Determine the (X, Y) coordinate at the center of the cell enclosing the given text.  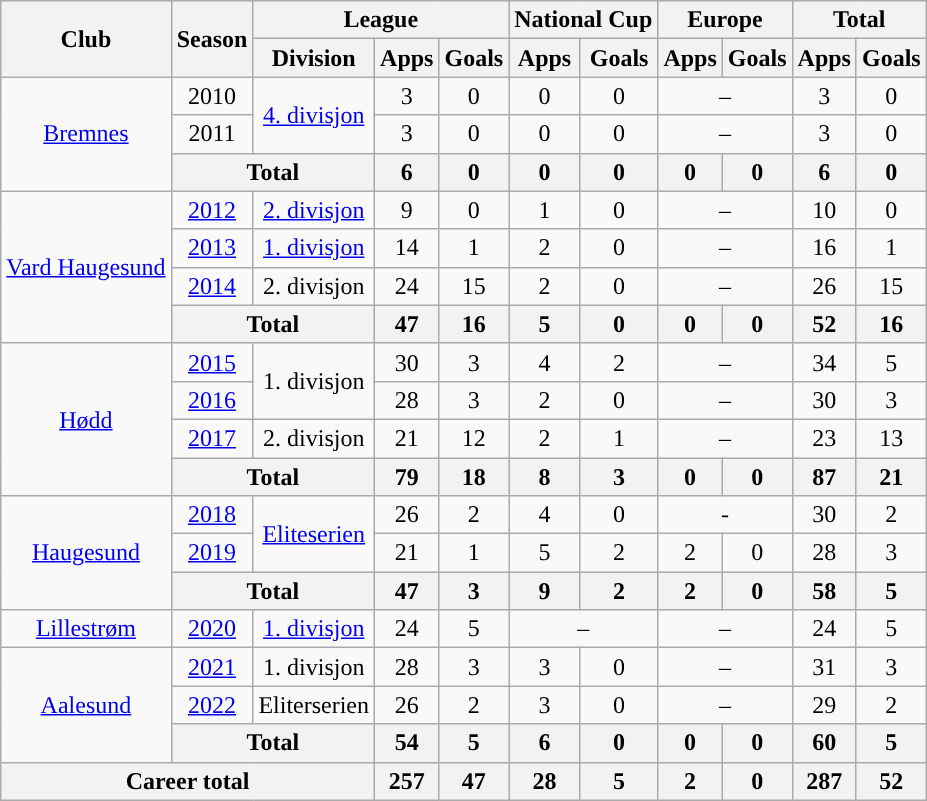
18 (474, 477)
287 (824, 781)
54 (407, 743)
2015 (212, 362)
2017 (212, 438)
2014 (212, 286)
Season (212, 39)
Europe (725, 20)
2021 (212, 667)
31 (824, 667)
Lillestrøm (86, 629)
2013 (212, 248)
Eliteserien (314, 534)
14 (407, 248)
2020 (212, 629)
2022 (212, 705)
23 (824, 438)
29 (824, 705)
Aalesund (86, 705)
8 (545, 477)
257 (407, 781)
58 (824, 591)
12 (474, 438)
League (381, 20)
34 (824, 362)
2018 (212, 515)
Division (314, 58)
79 (407, 477)
Hødd (86, 419)
60 (824, 743)
Bremnes (86, 134)
National Cup (584, 20)
Career total (188, 781)
2011 (212, 134)
Eliterserien (314, 705)
2016 (212, 400)
Club (86, 39)
2010 (212, 96)
Haugesund (86, 553)
10 (824, 210)
13 (891, 438)
Vard Haugesund (86, 267)
4. divisjon (314, 115)
- (725, 515)
87 (824, 477)
2019 (212, 553)
2012 (212, 210)
